Scan for the cell matching the given text and deliver its (X, Y) coordinate at center. 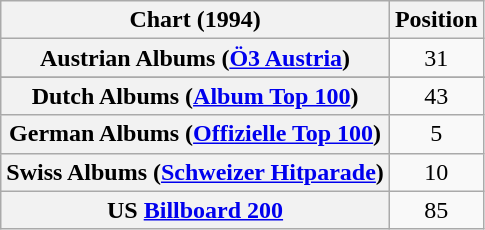
German Albums (Offizielle Top 100) (196, 134)
Austrian Albums (Ö3 Austria) (196, 58)
Dutch Albums (Album Top 100) (196, 96)
10 (436, 172)
US Billboard 200 (196, 210)
43 (436, 96)
Position (436, 20)
Swiss Albums (Schweizer Hitparade) (196, 172)
Chart (1994) (196, 20)
85 (436, 210)
31 (436, 58)
5 (436, 134)
